Pinpoint the cell where the given text exists, returning its [X, Y] midpoint coordinate. 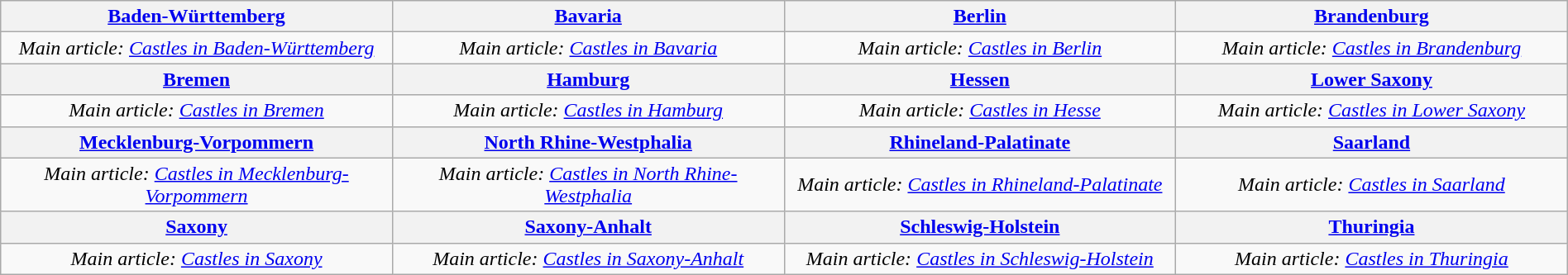
Saxony [197, 227]
Hamburg [588, 79]
North Rhine-Westphalia [588, 142]
Brandenburg [1372, 17]
Main article: Castles in Hamburg [588, 111]
Berlin [980, 17]
Main article: Castles in Saxony-Anhalt [588, 258]
Hessen [980, 79]
Thuringia [1372, 227]
Main article: Castles in Thuringia [1372, 258]
Main article: Castles in Brandenburg [1372, 48]
Main article: Castles in Bavaria [588, 48]
Main article: Castles in Saarland [1372, 185]
Schleswig-Holstein [980, 227]
Main article: Castles in North Rhine-Westphalia [588, 185]
Bavaria [588, 17]
Mecklenburg-Vorpommern [197, 142]
Main article: Castles in Schleswig-Holstein [980, 258]
Main article: Castles in Baden-Württemberg [197, 48]
Main article: Castles in Mecklenburg-Vorpommern [197, 185]
Lower Saxony [1372, 79]
Main article: Castles in Saxony [197, 258]
Bremen [197, 79]
Main article: Castles in Hesse [980, 111]
Main article: Castles in Lower Saxony [1372, 111]
Main article: Castles in Rhineland-Palatinate [980, 185]
Main article: Castles in Bremen [197, 111]
Rhineland-Palatinate [980, 142]
Main article: Castles in Berlin [980, 48]
Baden-Württemberg [197, 17]
Saarland [1372, 142]
Saxony-Anhalt [588, 227]
